Return [X, Y] of the center of cell containing provided text 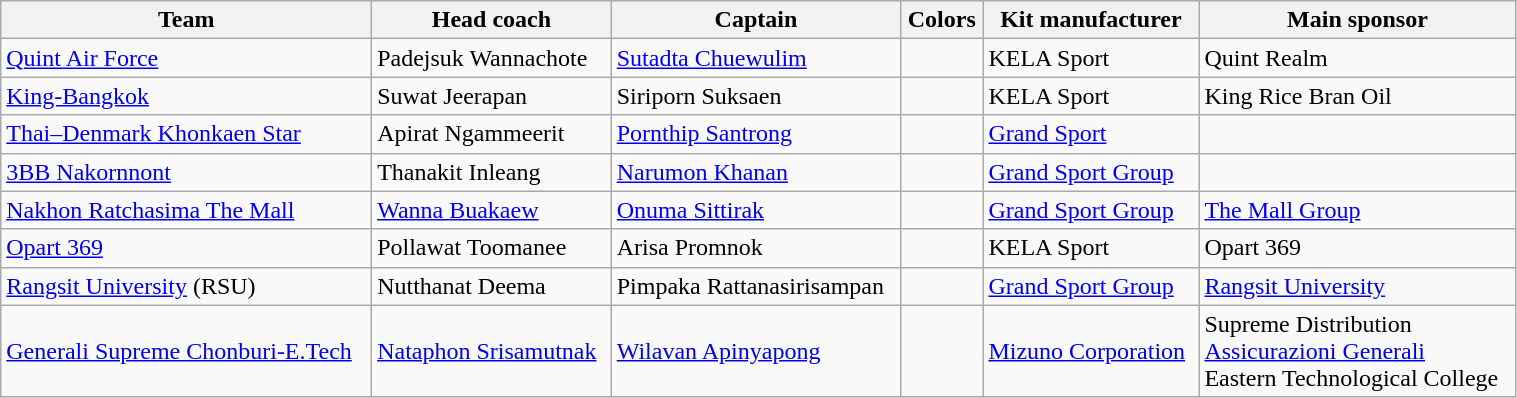
King Rice Bran Oil [1358, 96]
Thanakit Inleang [492, 172]
Arisa Promnok [756, 248]
The Mall Group [1358, 210]
Supreme DistributionAssicurazioni GeneraliEastern Technological College [1358, 351]
Pornthip Santrong [756, 134]
Quint Air Force [186, 58]
Kit manufacturer [1091, 20]
Onuma Sittirak [756, 210]
Grand Sport [1091, 134]
Mizuno Corporation [1091, 351]
Wilavan Apinyapong [756, 351]
3BB Nakornnont [186, 172]
Padejsuk Wannachote [492, 58]
Suwat Jeerapan [492, 96]
Generali Supreme Chonburi-E.Tech [186, 351]
Nutthanat Deema [492, 286]
King-Bangkok [186, 96]
Siriporn Suksaen [756, 96]
Wanna Buakaew [492, 210]
Pollawat Toomanee [492, 248]
Head coach [492, 20]
Captain [756, 20]
Thai–Denmark Khonkaen Star [186, 134]
Colors [942, 20]
Apirat Ngammeerit [492, 134]
Main sponsor [1358, 20]
Nataphon Srisamutnak [492, 351]
Pimpaka Rattanasirisampan [756, 286]
Team [186, 20]
Rangsit University [1358, 286]
Rangsit University (RSU) [186, 286]
Nakhon Ratchasima The Mall [186, 210]
Narumon Khanan [756, 172]
Sutadta Chuewulim [756, 58]
Quint Realm [1358, 58]
